From the cell containing the given text, extract its center point as (X, Y) coordinate. 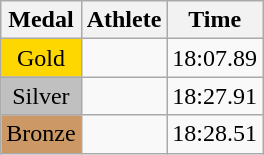
Silver (41, 96)
18:07.89 (215, 58)
Time (215, 20)
18:27.91 (215, 96)
Athlete (124, 20)
18:28.51 (215, 134)
Bronze (41, 134)
Gold (41, 58)
Medal (41, 20)
